Capture the cell that displays the provided text and extract its [x, y] central coordinate. 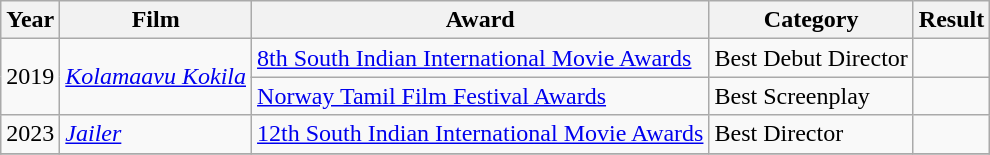
Best Director [811, 134]
2019 [30, 77]
Jailer [156, 134]
Award [480, 20]
12th South Indian International Movie Awards [480, 134]
2023 [30, 134]
Best Debut Director [811, 58]
Result [951, 20]
Best Screenplay [811, 96]
Year [30, 20]
Film [156, 20]
Category [811, 20]
Kolamaavu Kokila [156, 77]
8th South Indian International Movie Awards [480, 58]
Norway Tamil Film Festival Awards [480, 96]
